Search for the cell housing the specified text and yield its (x, y) center coordinate. 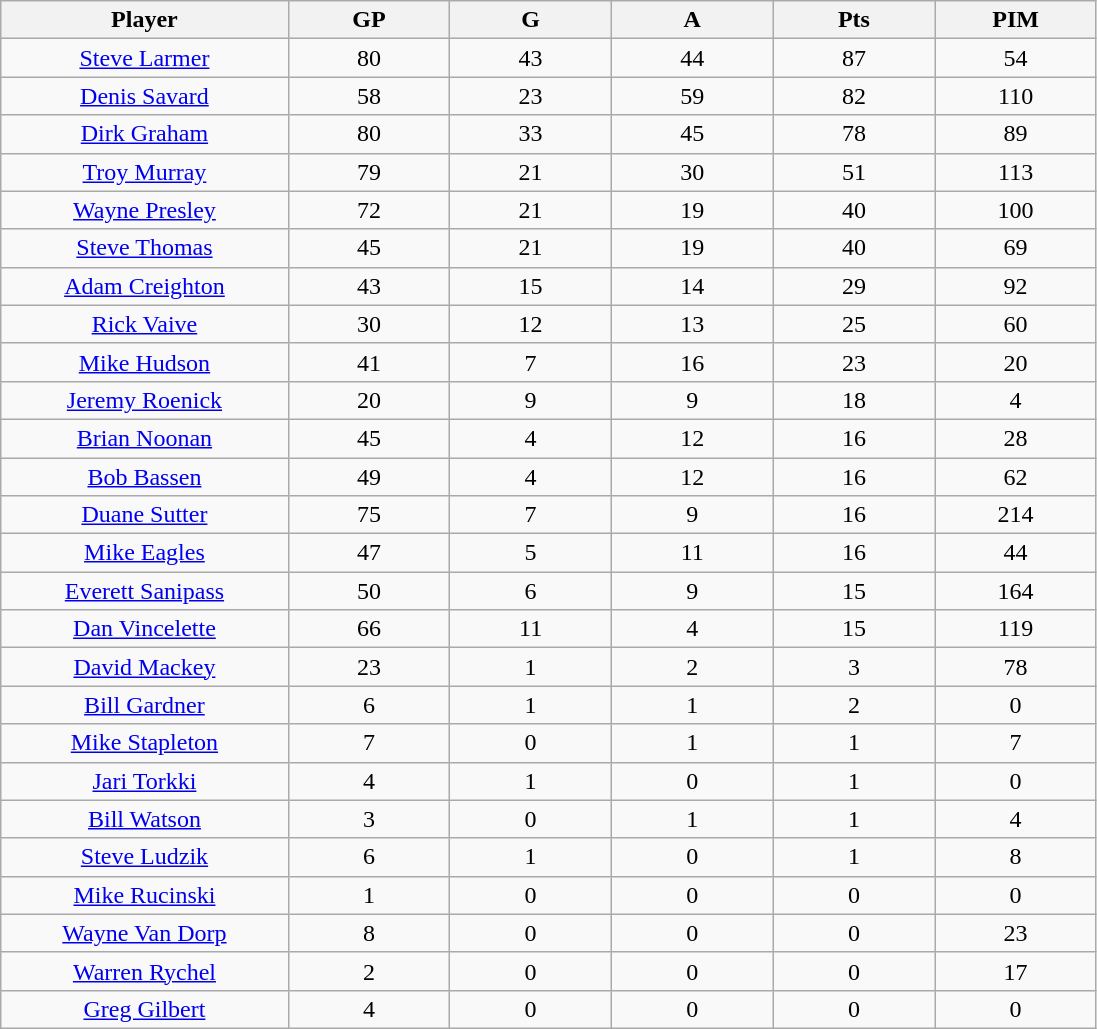
79 (369, 172)
Adam Creighton (144, 286)
David Mackey (144, 667)
66 (369, 629)
Dirk Graham (144, 134)
49 (369, 477)
Player (144, 20)
110 (1016, 96)
G (531, 20)
47 (369, 553)
Greg Gilbert (144, 1009)
Bill Gardner (144, 705)
54 (1016, 58)
Steve Thomas (144, 248)
28 (1016, 438)
Jari Torkki (144, 781)
Mike Stapleton (144, 743)
119 (1016, 629)
69 (1016, 248)
Steve Larmer (144, 58)
33 (531, 134)
A (692, 20)
Warren Rychel (144, 971)
Bill Watson (144, 819)
Brian Noonan (144, 438)
214 (1016, 515)
51 (854, 172)
17 (1016, 971)
Duane Sutter (144, 515)
75 (369, 515)
Mike Hudson (144, 362)
59 (692, 96)
113 (1016, 172)
29 (854, 286)
164 (1016, 591)
100 (1016, 210)
50 (369, 591)
Bob Bassen (144, 477)
62 (1016, 477)
89 (1016, 134)
Dan Vincelette (144, 629)
Wayne Presley (144, 210)
Pts (854, 20)
92 (1016, 286)
60 (1016, 324)
25 (854, 324)
13 (692, 324)
Jeremy Roenick (144, 400)
18 (854, 400)
PIM (1016, 20)
Mike Rucinski (144, 895)
5 (531, 553)
87 (854, 58)
14 (692, 286)
Everett Sanipass (144, 591)
Rick Vaive (144, 324)
58 (369, 96)
Denis Savard (144, 96)
Mike Eagles (144, 553)
GP (369, 20)
82 (854, 96)
72 (369, 210)
Steve Ludzik (144, 857)
Wayne Van Dorp (144, 933)
41 (369, 362)
Troy Murray (144, 172)
